Find where the given text appears and provide that cell's center as (x, y) coordinate. 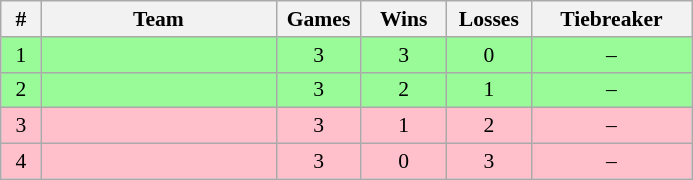
Wins (404, 19)
Games (318, 19)
Team (158, 19)
Tiebreaker (611, 19)
Losses (488, 19)
4 (21, 162)
# (21, 19)
